For the text-containing cell, return its midpoint in [x, y] coordinate format. 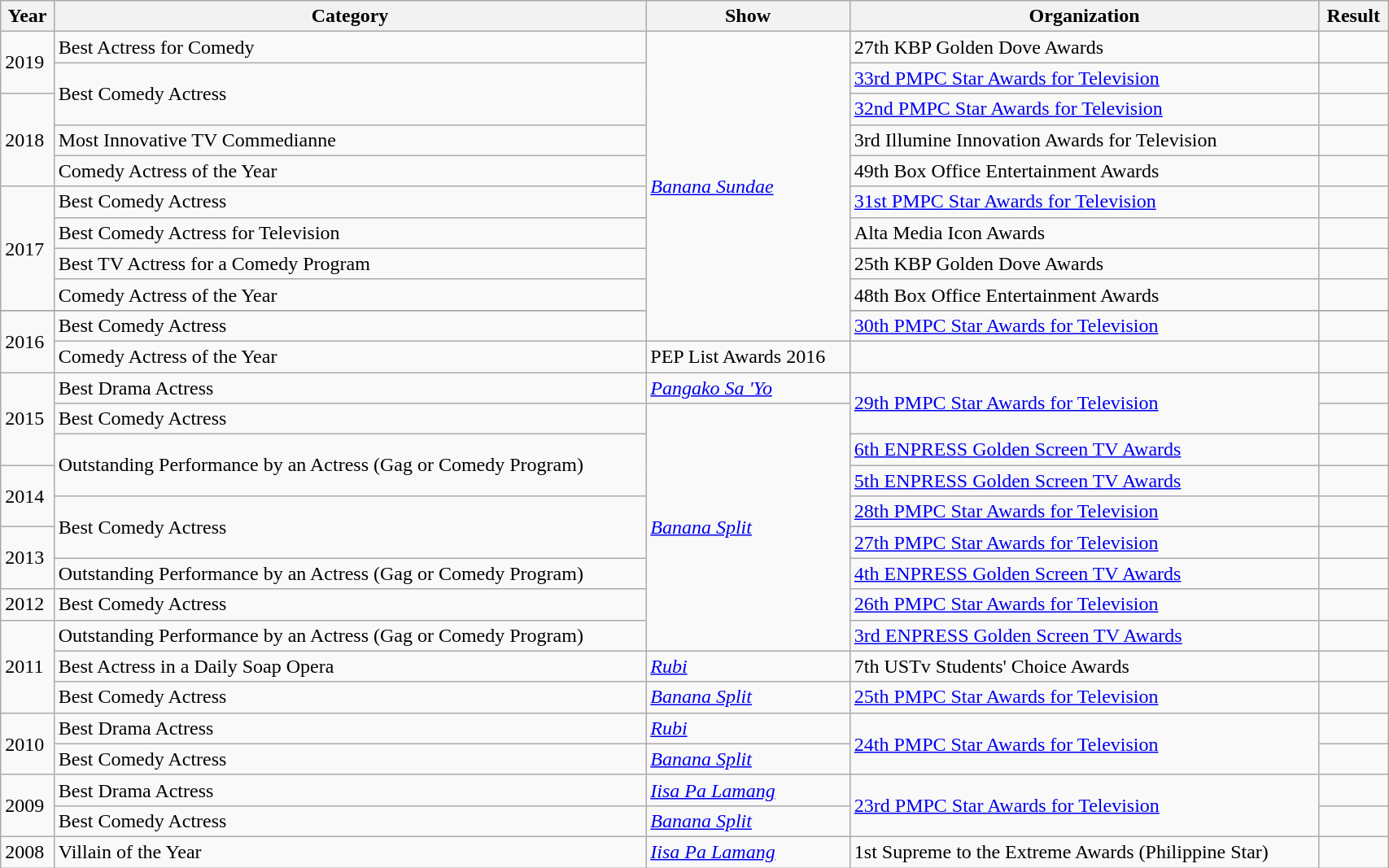
Most Innovative TV Commedianne [350, 140]
3rd Illumine Innovation Awards for Television [1084, 140]
4th ENPRESS Golden Screen TV Awards [1084, 574]
29th PMPC Star Awards for Television [1084, 403]
7th USTv Students' Choice Awards [1084, 666]
Organization [1084, 16]
24th PMPC Star Awards for Television [1084, 744]
5th ENPRESS Golden Screen TV Awards [1084, 481]
23rd PMPC Star Awards for Television [1084, 805]
2017 [28, 248]
49th Box Office Entertainment Awards [1084, 171]
2010 [28, 744]
2013 [28, 558]
Best Actress in a Daily Soap Opera [350, 666]
26th PMPC Star Awards for Television [1084, 604]
31st PMPC Star Awards for Television [1084, 202]
48th Box Office Entertainment Awards [1084, 294]
PEP List Awards 2016 [749, 356]
2011 [28, 666]
27th PMPC Star Awards for Television [1084, 543]
Best Actress for Comedy [350, 47]
25th PMPC Star Awards for Television [1084, 697]
2016 [28, 341]
Pangako Sa 'Yo [749, 388]
Alta Media Icon Awards [1084, 233]
3rd ENPRESS Golden Screen TV Awards [1084, 635]
6th ENPRESS Golden Screen TV Awards [1084, 450]
Year [28, 16]
33rd PMPC Star Awards for Television [1084, 78]
30th PMPC Star Awards for Television [1084, 325]
2012 [28, 604]
27th KBP Golden Dove Awards [1084, 47]
Best TV Actress for a Comedy Program [350, 264]
2019 [28, 63]
Villain of the Year [350, 852]
Banana Sundae [749, 187]
2014 [28, 496]
2015 [28, 419]
2018 [28, 140]
2008 [28, 852]
Show [749, 16]
28th PMPC Star Awards for Television [1084, 512]
Best Comedy Actress for Television [350, 233]
Result [1354, 16]
32nd PMPC Star Awards for Television [1084, 109]
25th KBP Golden Dove Awards [1084, 264]
2009 [28, 805]
Category [350, 16]
1st Supreme to the Extreme Awards (Philippine Star) [1084, 852]
